Locate the cell with the specified text and output its (X, Y) center coordinate. 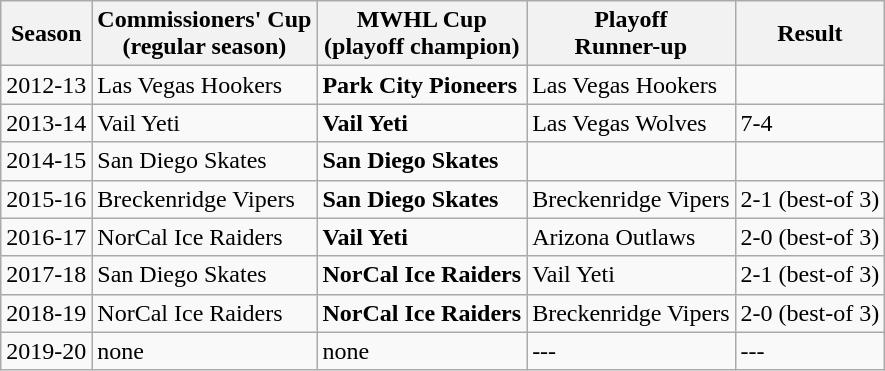
2016-17 (46, 237)
Las Vegas Wolves (631, 123)
Arizona Outlaws (631, 237)
2017-18 (46, 275)
2014-15 (46, 161)
Season (46, 34)
2015-16 (46, 199)
2013-14 (46, 123)
2012-13 (46, 85)
Park City Pioneers (422, 85)
MWHL Cup(playoff champion) (422, 34)
PlayoffRunner-up (631, 34)
2018-19 (46, 313)
7-4 (810, 123)
Result (810, 34)
Commissioners' Cup(regular season) (204, 34)
2019-20 (46, 351)
